Identify which cell holds the provided text, then report its (X, Y) central coordinate. 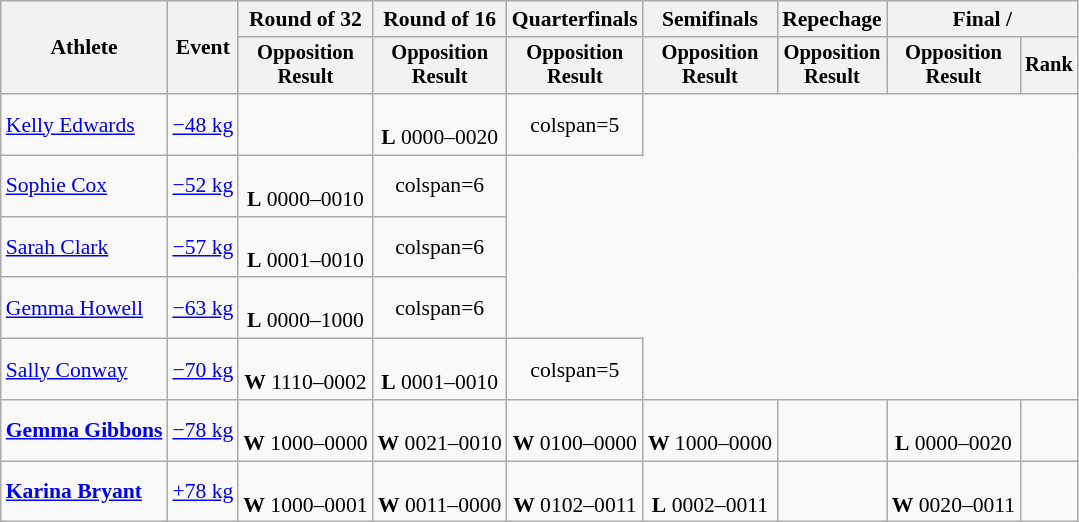
Quarterfinals (575, 19)
−70 kg (202, 370)
Sally Conway (84, 370)
L 0000–1000 (305, 308)
Sarah Clark (84, 248)
Repechage (832, 19)
Karina Bryant (84, 492)
−57 kg (202, 248)
+78 kg (202, 492)
Gemma Howell (84, 308)
Final / (982, 19)
−63 kg (202, 308)
Athlete (84, 48)
Event (202, 48)
Sophie Cox (84, 186)
W 1000–0001 (305, 492)
−78 kg (202, 430)
L 0002–0011 (710, 492)
W 1110–0002 (305, 370)
−48 kg (202, 124)
Kelly Edwards (84, 124)
W 0011–0000 (440, 492)
Gemma Gibbons (84, 430)
Semifinals (710, 19)
L 0000–0010 (305, 186)
W 0020–0011 (954, 492)
Rank (1049, 66)
W 0100–0000 (575, 430)
Round of 32 (305, 19)
W 0102–0011 (575, 492)
Round of 16 (440, 19)
W 0021–0010 (440, 430)
−52 kg (202, 186)
